Output the [x, y] coordinate of the center of the cell containing the given text.  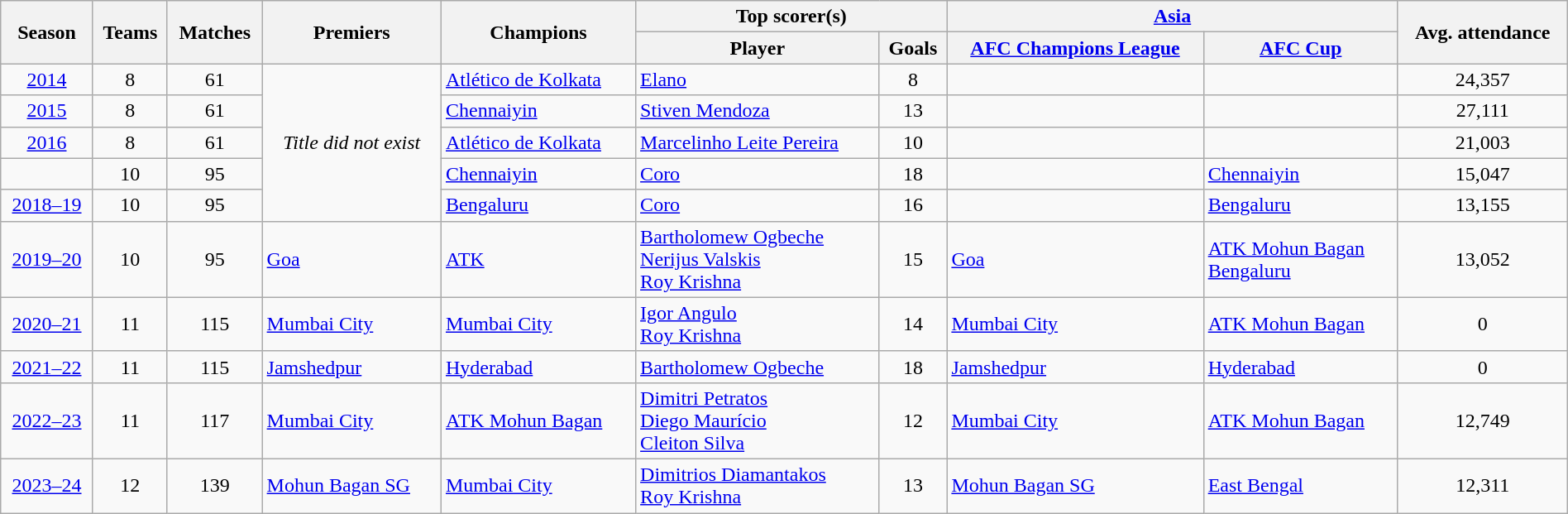
139 [215, 485]
ATK Mohun BaganBengaluru [1300, 259]
15 [913, 259]
ATK [538, 259]
117 [215, 420]
Stiven Mendoza [758, 111]
27,111 [1482, 111]
13,052 [1482, 259]
Dimitri Petratos Diego Maurício Cleiton Silva [758, 420]
2018–19 [47, 205]
Champions [538, 32]
East Bengal [1300, 485]
2014 [47, 79]
Marcelinho Leite Pereira [758, 142]
2015 [47, 111]
14 [913, 324]
12,749 [1482, 420]
Bartholomew Ogbeche [758, 367]
16 [913, 205]
Season [47, 32]
12,311 [1482, 485]
AFC Cup [1300, 48]
Title did not exist [351, 142]
2019–20 [47, 259]
Elano [758, 79]
Goals [913, 48]
2016 [47, 142]
Bartholomew Ogbeche Nerijus Valskis Roy Krishna [758, 259]
AFC Champions League [1075, 48]
24,357 [1482, 79]
Premiers [351, 32]
Top scorer(s) [791, 17]
15,047 [1482, 174]
Matches [215, 32]
21,003 [1482, 142]
Avg. attendance [1482, 32]
Asia [1173, 17]
Igor Angulo Roy Krishna [758, 324]
Dimitrios Diamantakos Roy Krishna [758, 485]
2021–22 [47, 367]
13,155 [1482, 205]
Teams [130, 32]
2023–24 [47, 485]
Player [758, 48]
2022–23 [47, 420]
2020–21 [47, 324]
